Search for the cell housing the specified text and yield its [X, Y] center coordinate. 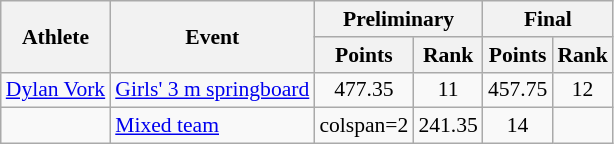
14 [518, 126]
Preliminary [398, 19]
colspan=2 [364, 126]
Dylan Vork [56, 90]
Final [548, 19]
477.35 [364, 90]
241.35 [448, 126]
12 [582, 90]
457.75 [518, 90]
11 [448, 90]
Mixed team [212, 126]
Athlete [56, 36]
Event [212, 36]
Girls' 3 m springboard [212, 90]
